From the cell containing the given text, extract its center point as (X, Y) coordinate. 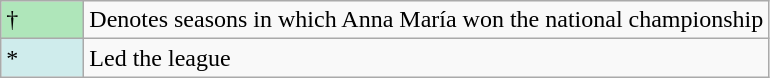
Led the league (426, 58)
† (42, 20)
Denotes seasons in which Anna María won the national championship (426, 20)
* (42, 58)
